Find where the given text appears and provide that cell's center as [X, Y] coordinate. 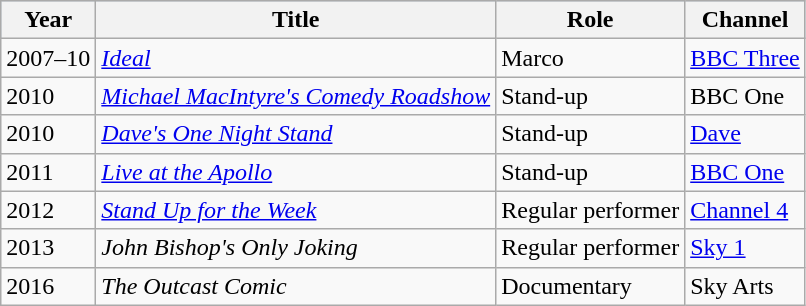
Ideal [296, 58]
Dave's One Night Stand [296, 134]
Role [590, 20]
BBC Three [746, 58]
Marco [590, 58]
Stand Up for the Week [296, 210]
Channel [746, 20]
Documentary [590, 286]
The Outcast Comic [296, 286]
2012 [48, 210]
2011 [48, 172]
Channel 4 [746, 210]
Title [296, 20]
Michael MacIntyre's Comedy Roadshow [296, 96]
Live at the Apollo [296, 172]
2016 [48, 286]
Year [48, 20]
Sky 1 [746, 248]
Dave [746, 134]
2007–10 [48, 58]
2013 [48, 248]
Sky Arts [746, 286]
John Bishop's Only Joking [296, 248]
